Search for the cell housing the specified text and yield its [X, Y] center coordinate. 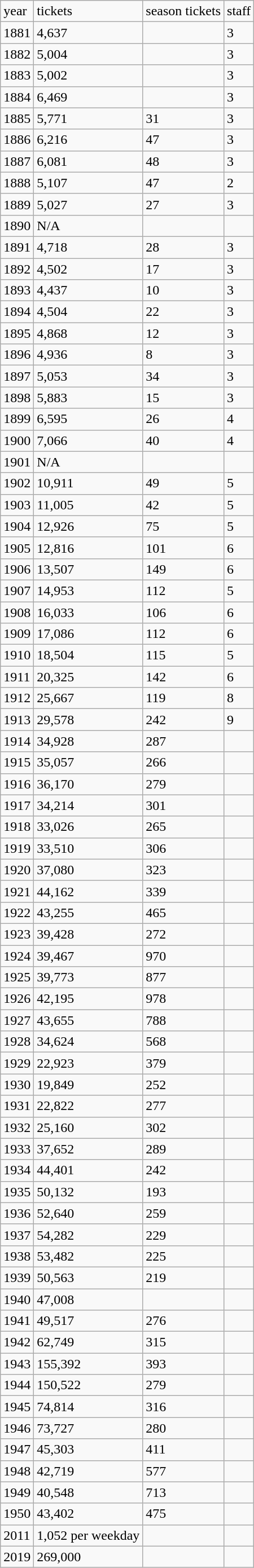
269,000 [88, 1557]
18,504 [88, 655]
54,282 [88, 1235]
29,578 [88, 720]
10 [183, 290]
14,953 [88, 591]
229 [183, 1235]
1949 [17, 1492]
4,504 [88, 312]
577 [183, 1471]
22,822 [88, 1106]
115 [183, 655]
302 [183, 1127]
1885 [17, 118]
36,170 [88, 784]
276 [183, 1321]
2 [239, 183]
277 [183, 1106]
49,517 [88, 1321]
1911 [17, 677]
1927 [17, 1020]
42,719 [88, 1471]
2011 [17, 1535]
306 [183, 848]
1946 [17, 1428]
1932 [17, 1127]
season tickets [183, 11]
713 [183, 1492]
1945 [17, 1407]
142 [183, 677]
339 [183, 891]
1938 [17, 1256]
4,502 [88, 269]
12,926 [88, 526]
74,814 [88, 1407]
1922 [17, 913]
5,883 [88, 398]
40 [183, 441]
393 [183, 1364]
225 [183, 1256]
252 [183, 1085]
6,595 [88, 419]
287 [183, 741]
31 [183, 118]
1950 [17, 1514]
42,195 [88, 999]
315 [183, 1342]
316 [183, 1407]
52,640 [88, 1213]
17,086 [88, 634]
33,510 [88, 848]
1910 [17, 655]
1892 [17, 269]
1887 [17, 161]
5,004 [88, 54]
1893 [17, 290]
50,132 [88, 1192]
465 [183, 913]
978 [183, 999]
49 [183, 483]
6,216 [88, 140]
155,392 [88, 1364]
45,303 [88, 1450]
4,718 [88, 247]
43,402 [88, 1514]
35,057 [88, 763]
1943 [17, 1364]
year [17, 11]
1942 [17, 1342]
1896 [17, 355]
877 [183, 977]
1936 [17, 1213]
970 [183, 956]
1919 [17, 848]
1889 [17, 204]
1891 [17, 247]
26 [183, 419]
20,325 [88, 677]
53,482 [88, 1256]
266 [183, 763]
1937 [17, 1235]
1948 [17, 1471]
4,437 [88, 290]
1897 [17, 376]
6,469 [88, 97]
1939 [17, 1278]
1908 [17, 612]
7,066 [88, 441]
5,107 [88, 183]
5,053 [88, 376]
12 [183, 333]
1915 [17, 763]
1882 [17, 54]
22 [183, 312]
15 [183, 398]
1920 [17, 870]
1934 [17, 1170]
1895 [17, 333]
34,214 [88, 805]
379 [183, 1063]
1928 [17, 1042]
1947 [17, 1450]
1900 [17, 441]
301 [183, 805]
39,773 [88, 977]
1906 [17, 569]
1881 [17, 33]
50,563 [88, 1278]
40,548 [88, 1492]
34,624 [88, 1042]
1926 [17, 999]
265 [183, 827]
47,008 [88, 1299]
34,928 [88, 741]
1898 [17, 398]
149 [183, 569]
411 [183, 1450]
1921 [17, 891]
1903 [17, 505]
1890 [17, 226]
75 [183, 526]
43,655 [88, 1020]
62,749 [88, 1342]
1894 [17, 312]
39,428 [88, 934]
1888 [17, 183]
73,727 [88, 1428]
106 [183, 612]
13,507 [88, 569]
1913 [17, 720]
475 [183, 1514]
17 [183, 269]
1916 [17, 784]
2019 [17, 1557]
4,868 [88, 333]
37,652 [88, 1149]
staff [239, 11]
10,911 [88, 483]
12,816 [88, 548]
1899 [17, 419]
280 [183, 1428]
48 [183, 161]
5,027 [88, 204]
150,522 [88, 1385]
44,401 [88, 1170]
1914 [17, 741]
1912 [17, 698]
323 [183, 870]
4,936 [88, 355]
1,052 per weekday [88, 1535]
1923 [17, 934]
27 [183, 204]
1929 [17, 1063]
259 [183, 1213]
568 [183, 1042]
34 [183, 376]
272 [183, 934]
788 [183, 1020]
193 [183, 1192]
42 [183, 505]
1901 [17, 462]
1933 [17, 1149]
25,160 [88, 1127]
1884 [17, 97]
101 [183, 548]
6,081 [88, 161]
119 [183, 698]
44,162 [88, 891]
22,923 [88, 1063]
219 [183, 1278]
37,080 [88, 870]
1904 [17, 526]
39,467 [88, 956]
1924 [17, 956]
1886 [17, 140]
43,255 [88, 913]
1883 [17, 76]
1925 [17, 977]
5,771 [88, 118]
4,637 [88, 33]
1902 [17, 483]
1941 [17, 1321]
33,026 [88, 827]
25,667 [88, 698]
1930 [17, 1085]
1935 [17, 1192]
1918 [17, 827]
19,849 [88, 1085]
1944 [17, 1385]
1909 [17, 634]
16,033 [88, 612]
1905 [17, 548]
1940 [17, 1299]
289 [183, 1149]
1917 [17, 805]
1931 [17, 1106]
9 [239, 720]
tickets [88, 11]
1907 [17, 591]
28 [183, 247]
5,002 [88, 76]
11,005 [88, 505]
